Search for the cell housing the specified text and yield its (X, Y) center coordinate. 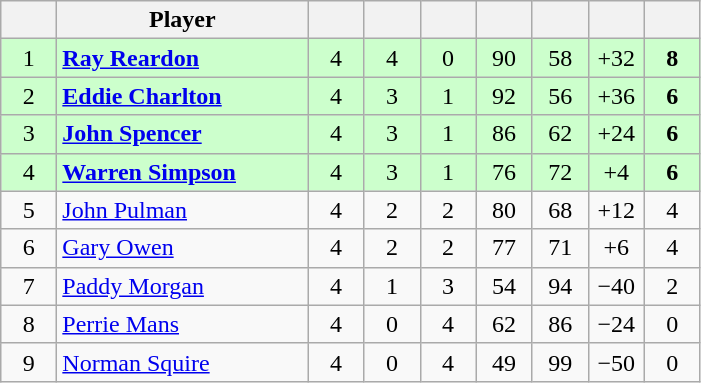
90 (504, 58)
−24 (616, 324)
72 (560, 172)
+32 (616, 58)
John Pulman (182, 210)
Gary Owen (182, 248)
77 (504, 248)
Perrie Mans (182, 324)
9 (29, 362)
54 (504, 286)
68 (560, 210)
+24 (616, 134)
+4 (616, 172)
Paddy Morgan (182, 286)
+36 (616, 96)
7 (29, 286)
+6 (616, 248)
76 (504, 172)
58 (560, 58)
94 (560, 286)
Eddie Charlton (182, 96)
John Spencer (182, 134)
5 (29, 210)
71 (560, 248)
Ray Reardon (182, 58)
56 (560, 96)
+12 (616, 210)
99 (560, 362)
Warren Simpson (182, 172)
49 (504, 362)
92 (504, 96)
80 (504, 210)
Player (182, 20)
−40 (616, 286)
−50 (616, 362)
Norman Squire (182, 362)
